Provide the (x, y) coordinate of the cell's center where the given text is located.  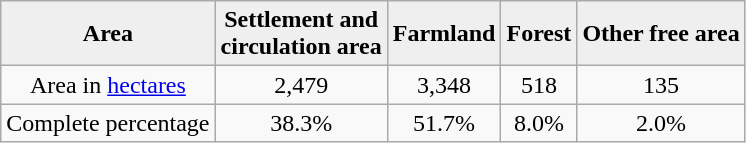
Settlement andcirculation area (301, 34)
51.7% (444, 123)
3,348 (444, 85)
Other free area (661, 34)
Farmland (444, 34)
Complete percentage (108, 123)
Area in hectares (108, 85)
518 (539, 85)
Forest (539, 34)
2,479 (301, 85)
135 (661, 85)
8.0% (539, 123)
38.3% (301, 123)
2.0% (661, 123)
Area (108, 34)
